Provide the [x, y] coordinate of the cell's center where the given text is located.  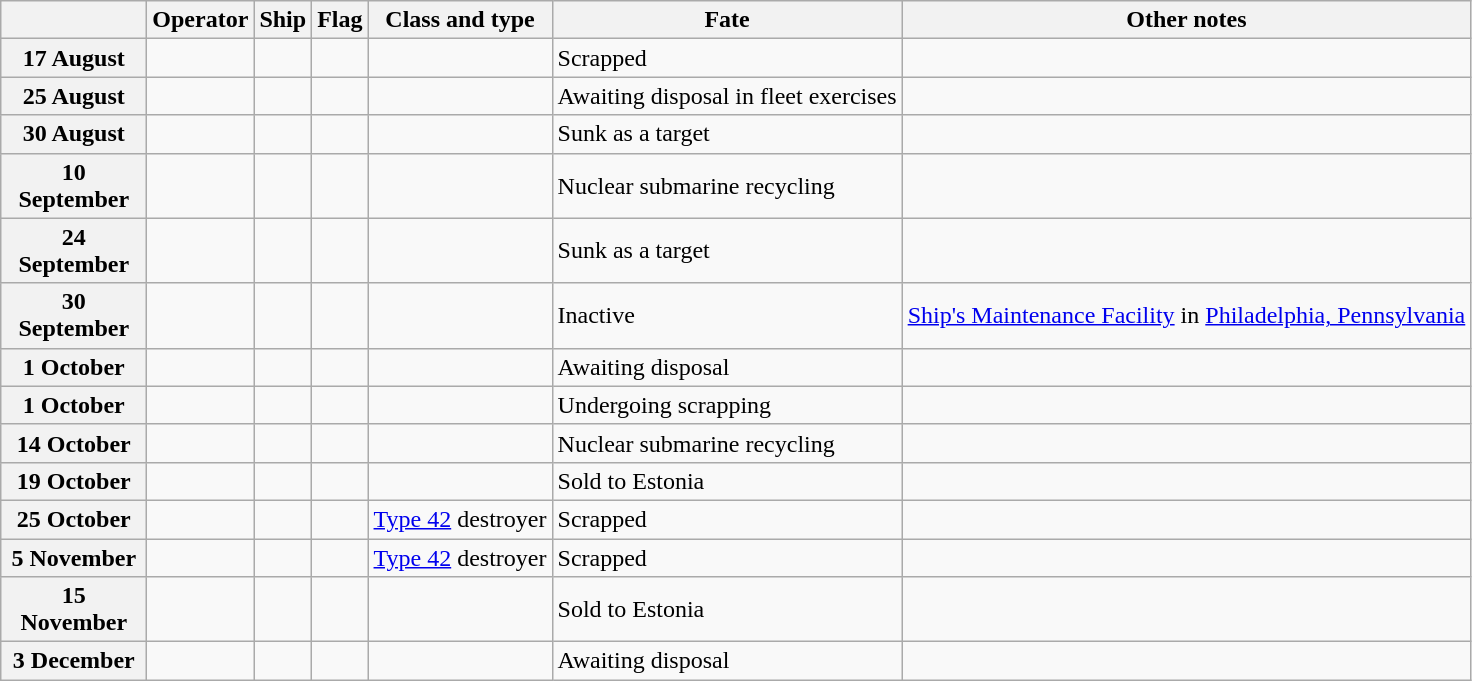
5 November [74, 557]
25 August [74, 96]
24 September [74, 250]
Fate [727, 20]
Undergoing scrapping [727, 405]
30 August [74, 134]
Class and type [460, 20]
Flag [340, 20]
17 August [74, 58]
3 December [74, 661]
14 October [74, 443]
30 September [74, 316]
Other notes [1186, 20]
Ship's Maintenance Facility in Philadelphia, Pennsylvania [1186, 316]
15 November [74, 610]
10 September [74, 186]
Awaiting disposal in fleet exercises [727, 96]
Ship [283, 20]
Inactive [727, 316]
19 October [74, 481]
25 October [74, 519]
Operator [200, 20]
